Provide the [X, Y] coordinate of the cell's center where the given text is located.  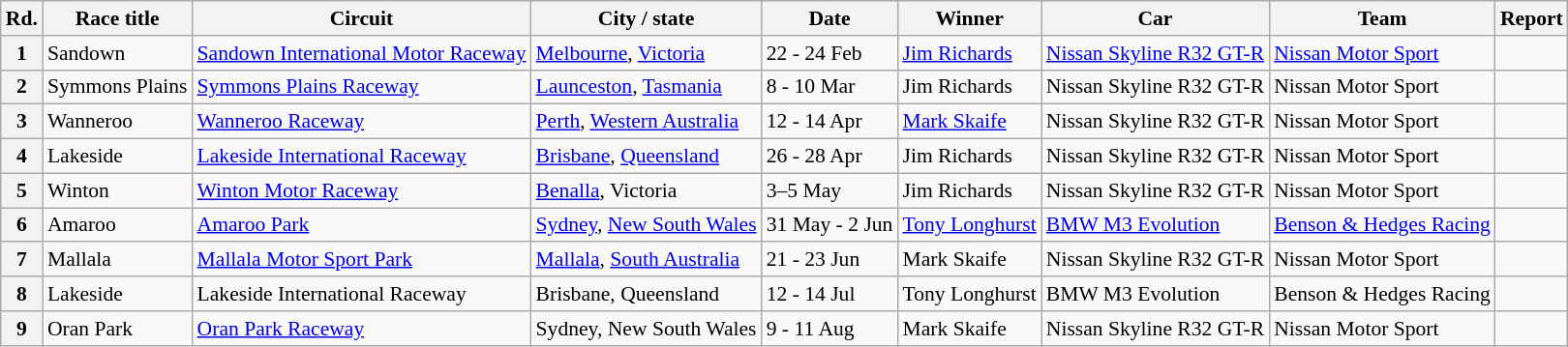
12 - 14 Jul [830, 294]
Amaroo [118, 225]
7 [21, 260]
Winner [969, 18]
Car [1156, 18]
12 - 14 Apr [830, 122]
Perth, Western Australia [647, 122]
Sandown [118, 53]
3 [21, 122]
Benalla, Victoria [647, 190]
8 - 10 Mar [830, 87]
Date [830, 18]
Sandown International Motor Raceway [362, 53]
City / state [647, 18]
22 - 24 Feb [830, 53]
9 - 11 Aug [830, 329]
Wanneroo Raceway [362, 122]
31 May - 2 Jun [830, 225]
2 [21, 87]
Symmons Plains [118, 87]
1 [21, 53]
Wanneroo [118, 122]
Melbourne, Victoria [647, 53]
Winton Motor Raceway [362, 190]
Circuit [362, 18]
4 [21, 157]
Mallala Motor Sport Park [362, 260]
9 [21, 329]
Amaroo Park [362, 225]
5 [21, 190]
Symmons Plains Raceway [362, 87]
Team [1382, 18]
21 - 23 Jun [830, 260]
Oran Park [118, 329]
Race title [118, 18]
Launceston, Tasmania [647, 87]
Oran Park Raceway [362, 329]
6 [21, 225]
8 [21, 294]
Rd. [21, 18]
Report [1531, 18]
Mallala [118, 260]
26 - 28 Apr [830, 157]
Winton [118, 190]
3–5 May [830, 190]
Mallala, South Australia [647, 260]
